Search for the cell housing the specified text and yield its (X, Y) center coordinate. 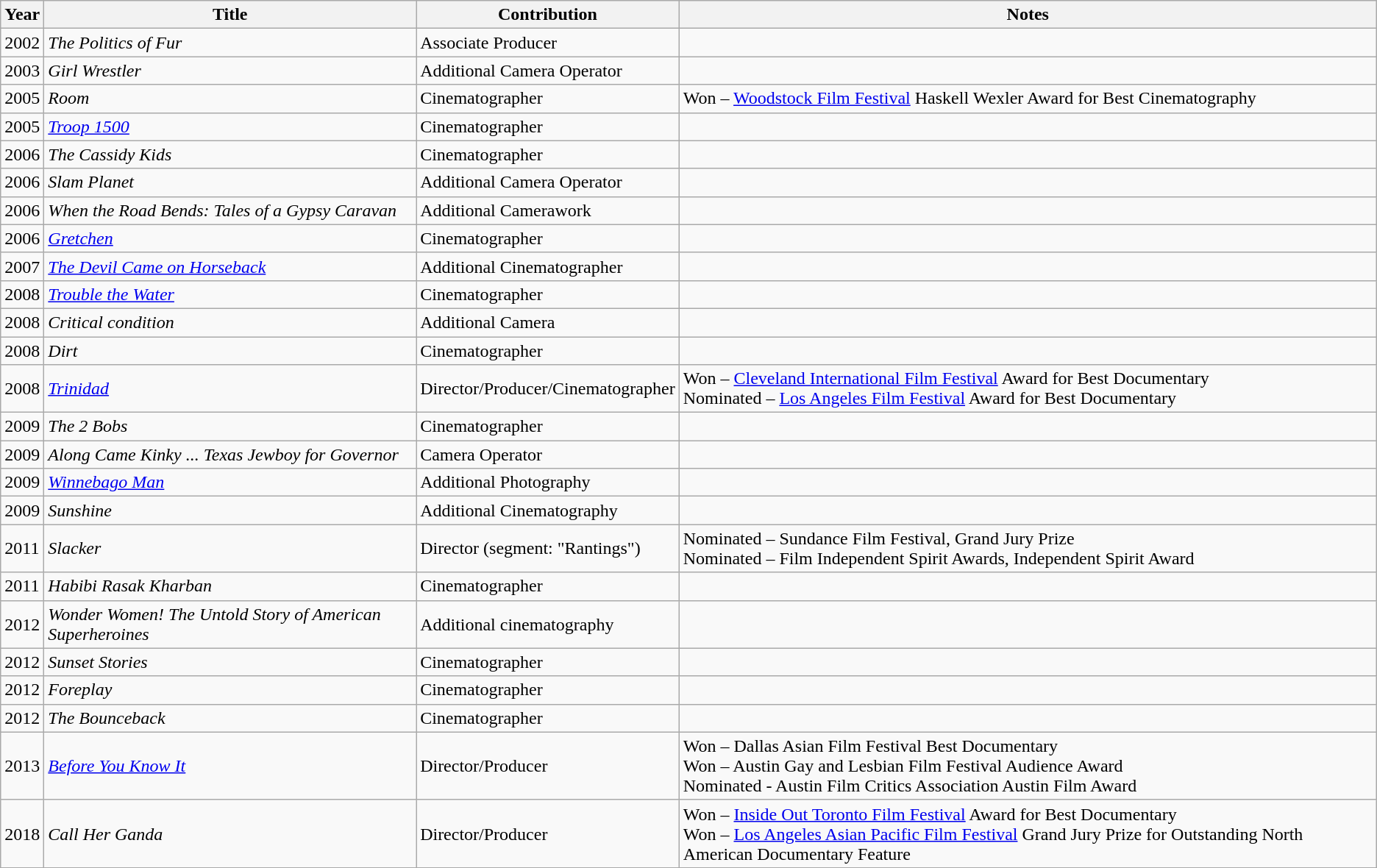
Dirt (230, 351)
The Cassidy Kids (230, 154)
The Politics of Fur (230, 43)
Year (22, 15)
Camera Operator (548, 455)
The Bounceback (230, 718)
Trouble the Water (230, 294)
Additional Camerawork (548, 210)
Troop 1500 (230, 127)
Won – Woodstock Film Festival Haskell Wexler Award for Best Cinematography (1028, 99)
Additional Camera (548, 322)
2018 (22, 833)
When the Road Bends: Tales of a Gypsy Caravan (230, 210)
Girl Wrestler (230, 71)
Additional Cinematographer (548, 266)
Additional Photography (548, 483)
Along Came Kinky ... Texas Jewboy for Governor (230, 455)
Critical condition (230, 322)
Slam Planet (230, 182)
Associate Producer (548, 43)
Contribution (548, 15)
Trinidad (230, 388)
Nominated – Sundance Film Festival, Grand Jury PrizeNominated – Film Independent Spirit Awards, Independent Spirit Award (1028, 549)
Sunshine (230, 511)
Call Her Ganda (230, 833)
Slacker (230, 549)
Title (230, 15)
Gretchen (230, 238)
Habibi Rasak Kharban (230, 586)
Before You Know It (230, 766)
Won – Cleveland International Film Festival Award for Best DocumentaryNominated – Los Angeles Film Festival Award for Best Documentary (1028, 388)
Wonder Women! The Untold Story of American Superheroines (230, 624)
Director (segment: "Rantings") (548, 549)
2007 (22, 266)
Additional Cinematography (548, 511)
Winnebago Man (230, 483)
Notes (1028, 15)
The 2 Bobs (230, 427)
Foreplay (230, 690)
Sunset Stories (230, 662)
2002 (22, 43)
2003 (22, 71)
Director/Producer/Cinematographer (548, 388)
2013 (22, 766)
The Devil Came on Horseback (230, 266)
Additional cinematography (548, 624)
Room (230, 99)
